Output the (x, y) coordinate of the center of the cell containing the given text.  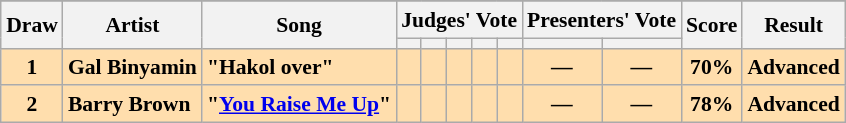
Song (299, 24)
Judges' Vote (459, 20)
Result (793, 24)
Barry Brown (132, 104)
Gal Binyamin (132, 66)
78% (712, 104)
Draw (32, 24)
2 (32, 104)
Score (712, 24)
"Hakol over" (299, 66)
1 (32, 66)
70% (712, 66)
Artist (132, 24)
"You Raise Me Up" (299, 104)
Presenters' Vote (602, 20)
